From the cell containing the given text, extract its center point as [x, y] coordinate. 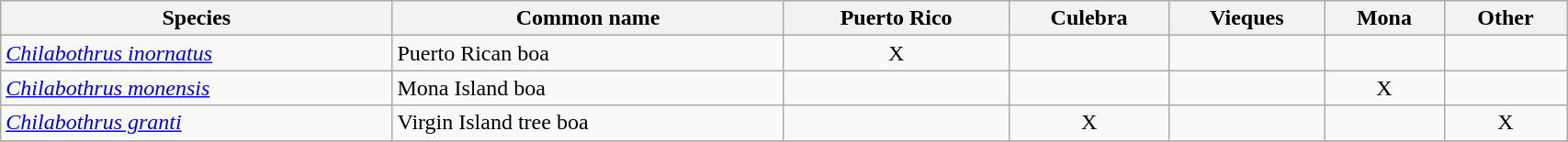
Mona Island boa [588, 88]
Mona [1385, 18]
Puerto Rico [897, 18]
Chilabothrus monensis [197, 88]
Other [1505, 18]
Puerto Rican boa [588, 53]
Vieques [1247, 18]
Virgin Island tree boa [588, 123]
Chilabothrus granti [197, 123]
Chilabothrus inornatus [197, 53]
Culebra [1089, 18]
Species [197, 18]
Common name [588, 18]
